Return [x, y] of the center of cell containing provided text 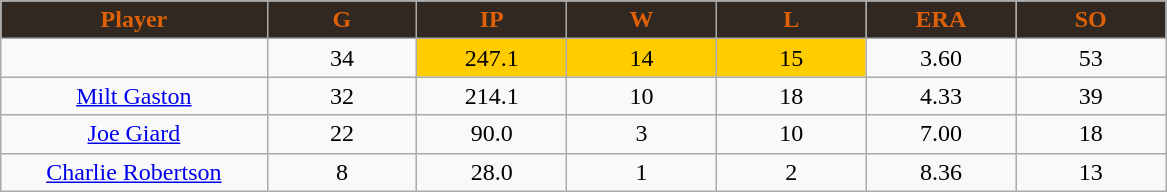
34 [342, 58]
13 [1091, 172]
53 [1091, 58]
15 [791, 58]
4.33 [941, 96]
7.00 [941, 134]
8.36 [941, 172]
G [342, 20]
W [642, 20]
1 [642, 172]
Player [134, 20]
Joe Giard [134, 134]
28.0 [492, 172]
90.0 [492, 134]
SO [1091, 20]
247.1 [492, 58]
14 [642, 58]
Charlie Robertson [134, 172]
ERA [941, 20]
39 [1091, 96]
32 [342, 96]
3 [642, 134]
214.1 [492, 96]
22 [342, 134]
3.60 [941, 58]
IP [492, 20]
2 [791, 172]
Milt Gaston [134, 96]
L [791, 20]
8 [342, 172]
